Find where the given text appears and provide that cell's center as [x, y] coordinate. 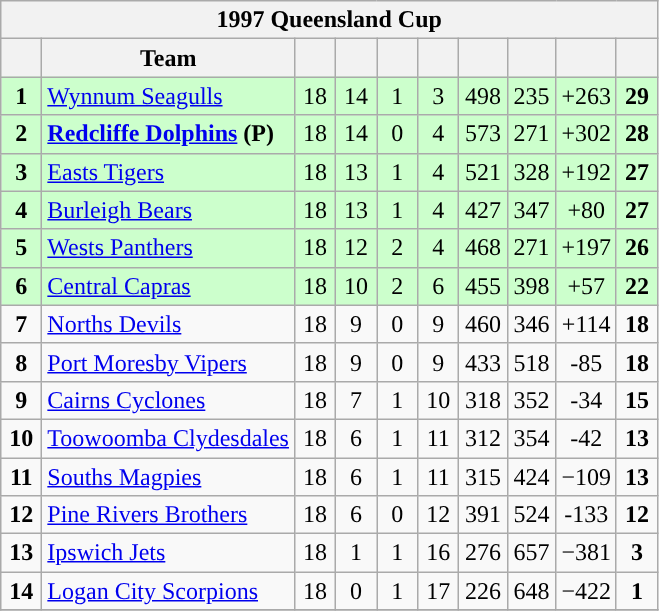
312 [484, 438]
347 [532, 210]
Souths Magpies [168, 477]
524 [532, 515]
−109 [586, 477]
235 [532, 96]
398 [532, 286]
+192 [586, 172]
315 [484, 477]
354 [532, 438]
226 [484, 591]
15 [636, 400]
8 [22, 362]
Wests Panthers [168, 248]
-42 [586, 438]
276 [484, 553]
22 [636, 286]
Toowoomba Clydesdales [168, 438]
498 [484, 96]
460 [484, 324]
521 [484, 172]
Port Moresby Vipers [168, 362]
Wynnum Seagulls [168, 96]
Easts Tigers [168, 172]
346 [532, 324]
Ipswich Jets [168, 553]
+80 [586, 210]
+114 [586, 324]
+302 [586, 134]
+57 [586, 286]
16 [438, 553]
Cairns Cyclones [168, 400]
17 [438, 591]
Burleigh Bears [168, 210]
328 [532, 172]
Central Capras [168, 286]
468 [484, 248]
Pine Rivers Brothers [168, 515]
26 [636, 248]
-85 [586, 362]
5 [22, 248]
-133 [586, 515]
−381 [586, 553]
28 [636, 134]
427 [484, 210]
352 [532, 400]
Redcliffe Dolphins (P) [168, 134]
518 [532, 362]
424 [532, 477]
Norths Devils [168, 324]
1997 Queensland Cup [330, 20]
318 [484, 400]
573 [484, 134]
657 [532, 553]
-34 [586, 400]
391 [484, 515]
433 [484, 362]
29 [636, 96]
648 [532, 591]
+263 [586, 96]
+197 [586, 248]
Team [168, 58]
455 [484, 286]
Logan City Scorpions [168, 591]
−422 [586, 591]
